Scan for the cell matching the given text and deliver its [X, Y] coordinate at center. 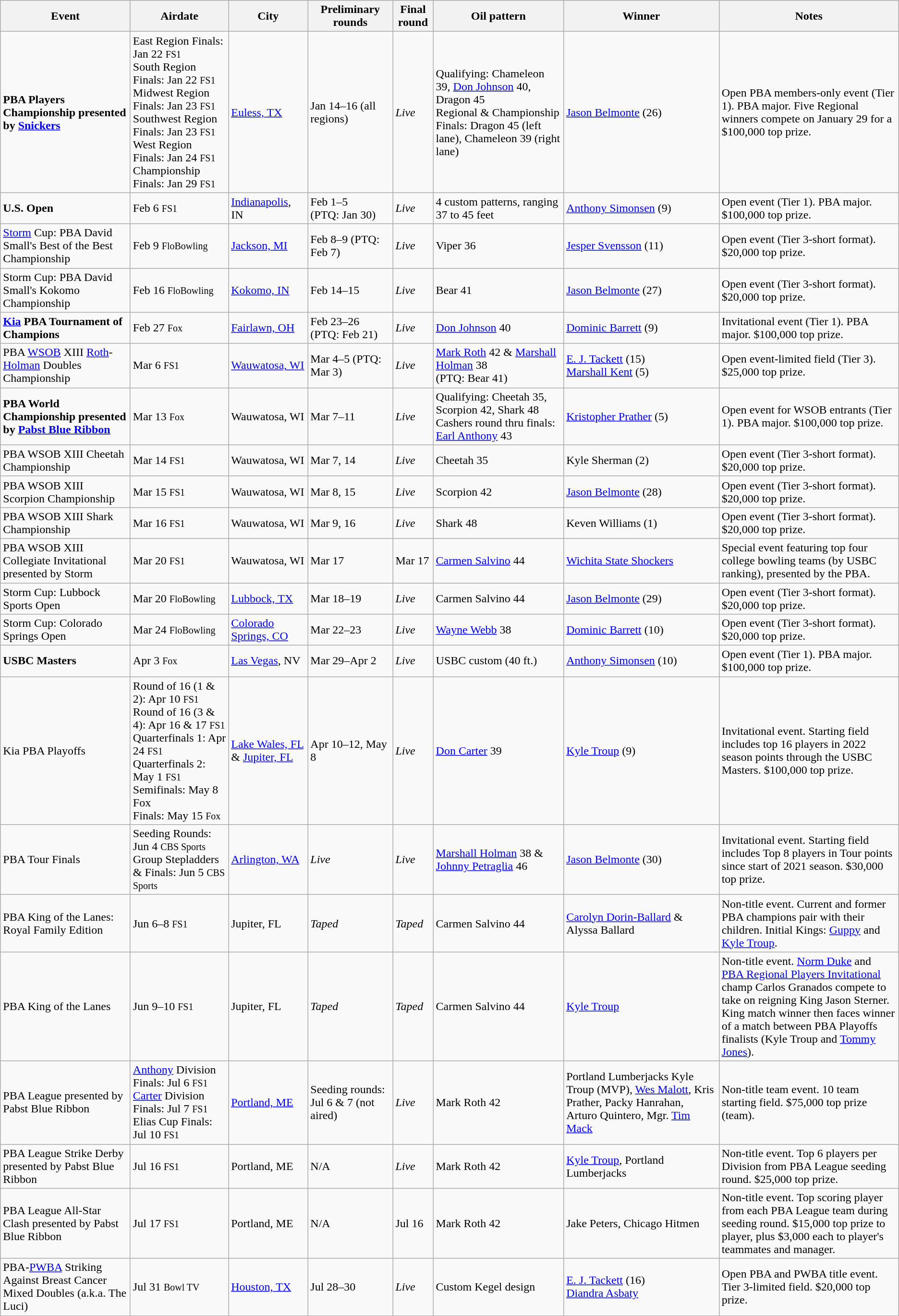
Oil pattern [498, 16]
Feb 27 Fox [179, 328]
PBA King of the Lanes [65, 1007]
Kyle Sherman (2) [642, 460]
Feb 14–15 [351, 290]
Jul 31 Bowl TV [179, 1287]
Open PBA and PWBA title event. Tier 3-limited field. $20,000 top prize. [809, 1287]
Jun 6–8 FS1 [179, 923]
Qualifying: Cheetah 35, Scorpion 42, Shark 48Cashers round thru finals: Earl Anthony 43 [498, 416]
Kyle Troup [642, 1007]
Cheetah 35 [498, 460]
U.S. Open [65, 208]
PBA League Strike Derby presented by Pabst Blue Ribbon [65, 1166]
Storm Cup: PBA David Small's Kokomo Championship [65, 290]
Custom Kegel design [498, 1287]
Don Carter 39 [498, 751]
Keven Williams (1) [642, 523]
Airdate [179, 16]
Mar 15 FS1 [179, 492]
Kia PBA Playoffs [65, 751]
Kyle Troup, Portland Lumberjacks [642, 1166]
Open event-limited field (Tier 3). $25,000 top prize. [809, 366]
Bear 41 [498, 290]
Open PBA members-only event (Tier 1). PBA major. Five Regional winners compete on January 29 for a $100,000 top prize. [809, 112]
Wayne Webb 38 [498, 630]
Storm Cup: Lubbock Sports Open [65, 598]
Mar 16 FS1 [179, 523]
Non-title event. Current and former PBA champions pair with their children. Initial Kings: Guppy and Kyle Troup. [809, 923]
Jan 14–16 (all regions) [351, 112]
Colorado Springs, CO [268, 630]
Seeding rounds: Jul 6 & 7 (not aired) [351, 1103]
Mar 13 Fox [179, 416]
Mar 9, 16 [351, 523]
Shark 48 [498, 523]
Winner [642, 16]
Dominic Barrett (9) [642, 328]
Apr 10–12, May 8 [351, 751]
Mar 24 FloBowling [179, 630]
Indianapolis, IN [268, 208]
Mar 7–11 [351, 416]
Storm Cup: Colorado Springs Open [65, 630]
Anthony Division Finals: Jul 6 FS1Carter Division Finals: Jul 7 FS1Elias Cup Finals: Jul 10 FS1 [179, 1103]
Anthony Simonsen (10) [642, 661]
Jul 17 FS1 [179, 1223]
Jason Belmonte (30) [642, 860]
Mar 22–23 [351, 630]
Non-title team event. 10 team starting field. $75,000 top prize (team). [809, 1103]
Scorpion 42 [498, 492]
Dominic Barrett (10) [642, 630]
Las Vegas, NV [268, 661]
Lake Wales, FL & Jupiter, FL [268, 751]
Kokomo, IN [268, 290]
Preliminary rounds [351, 16]
PBA League All-Star Clash presented by Pabst Blue Ribbon [65, 1223]
Invitational event (Tier 1). PBA major. $100,000 top prize. [809, 328]
Jason Belmonte (27) [642, 290]
Mar 20 FS1 [179, 561]
PBA Players Championship presented by Snickers [65, 112]
Feb 23–26 (PTQ: Feb 21) [351, 328]
Arlington, WA [268, 860]
PBA World Championship presented by Pabst Blue Ribbon [65, 416]
PBA-PWBA Striking Against Breast Cancer Mixed Doubles (a.k.a. The Luci) [65, 1287]
Feb 8–9 (PTQ: Feb 7) [351, 246]
Jun 9–10 FS1 [179, 1007]
Jason Belmonte (26) [642, 112]
Jason Belmonte (28) [642, 492]
Mar 20 FloBowling [179, 598]
4 custom patterns, ranging 37 to 45 feet [498, 208]
City [268, 16]
Mar 6 FS1 [179, 366]
Mar 8, 15 [351, 492]
Jesper Svensson (11) [642, 246]
Seeding Rounds: Jun 4 CBS SportsGroup Stepladders & Finals: Jun 5 CBS Sports [179, 860]
Feb 16 FloBowling [179, 290]
PBA WSOB XIII Roth-Holman Doubles Championship [65, 366]
Feb 6 FS1 [179, 208]
Jake Peters, Chicago Hitmen [642, 1223]
Mar 14 FS1 [179, 460]
Houston, TX [268, 1287]
Anthony Simonsen (9) [642, 208]
PBA Tour Finals [65, 860]
Carolyn Dorin-Ballard & Alyssa Ballard [642, 923]
Invitational event. Starting field includes top 16 players in 2022 season points through the USBC Masters. $100,000 top prize. [809, 751]
Mar 29–Apr 2 [351, 661]
PBA King of the Lanes: Royal Family Edition [65, 923]
Jackson, MI [268, 246]
Jul 16 FS1 [179, 1166]
Mar 4–5 (PTQ: Mar 3) [351, 366]
Event [65, 16]
PBA WSOB XIII Collegiate Invitational presented by Storm [65, 561]
Viper 36 [498, 246]
Jason Belmonte (29) [642, 598]
USBC Masters [65, 661]
Open event for WSOB entrants (Tier 1). PBA major. $100,000 top prize. [809, 416]
Feb 1–5(PTQ: Jan 30) [351, 208]
PBA WSOB XIII Shark Championship [65, 523]
Fairlawn, OH [268, 328]
E. J. Tackett (16) Diandra Asbaty [642, 1287]
Marshall Holman 38 & Johnny Petraglia 46 [498, 860]
USBC custom (40 ft.) [498, 661]
PBA WSOB XIII Cheetah Championship [65, 460]
Invitational event. Starting field includes Top 8 players in Tour points since start of 2021 season. $30,000 top prize. [809, 860]
Jul 28–30 [351, 1287]
Special event featuring top four college bowling teams (by USBC ranking), presented by the PBA. [809, 561]
Non-title event. Top 6 players per Division from PBA League seeding round. $25,000 top prize. [809, 1166]
Apr 3 Fox [179, 661]
Qualifying: Chameleon 39, Don Johnson 40, Dragon 45Regional & Championship Finals: Dragon 45 (left lane), Chameleon 39 (right lane) [498, 112]
Portland Lumberjacks Kyle Troup (MVP), Wes Malott, Kris Prather, Packy Hanrahan, Arturo Quintero, Mgr. Tim Mack [642, 1103]
Jul 16 [413, 1223]
Storm Cup: PBA David Small's Best of the Best Championship [65, 246]
Kristopher Prather (5) [642, 416]
PBA League presented by Pabst Blue Ribbon [65, 1103]
Euless, TX [268, 112]
Mar 7, 14 [351, 460]
PBA WSOB XIII Scorpion Championship [65, 492]
Wichita State Shockers [642, 561]
Mar 18–19 [351, 598]
Lubbock, TX [268, 598]
Kyle Troup (9) [642, 751]
Don Johnson 40 [498, 328]
Feb 9 FloBowling [179, 246]
E. J. Tackett (15) Marshall Kent (5) [642, 366]
Mark Roth 42 & Marshall Holman 38(PTQ: Bear 41) [498, 366]
Final round [413, 16]
Notes [809, 16]
Kia PBA Tournament of Champions [65, 328]
